Provide the [x, y] coordinate of the cell's center where the given text is located.  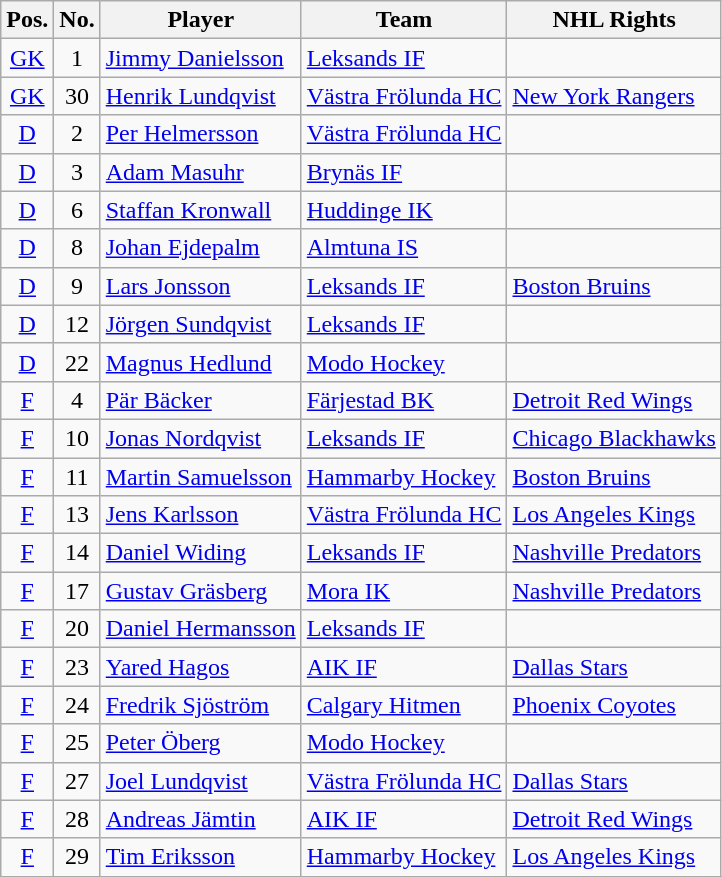
10 [77, 438]
25 [77, 743]
22 [77, 362]
12 [77, 324]
Mora IK [404, 591]
Jens Karlsson [200, 515]
2 [77, 134]
3 [77, 172]
Huddinge IK [404, 210]
9 [77, 286]
27 [77, 781]
28 [77, 819]
30 [77, 96]
Andreas Jämtin [200, 819]
13 [77, 515]
Team [404, 20]
Daniel Hermansson [200, 629]
11 [77, 477]
Lars Jonsson [200, 286]
Player [200, 20]
Peter Öberg [200, 743]
Adam Masuhr [200, 172]
Johan Ejdepalm [200, 248]
No. [77, 20]
Almtuna IS [404, 248]
20 [77, 629]
New York Rangers [614, 96]
Phoenix Coyotes [614, 705]
Brynäs IF [404, 172]
4 [77, 400]
Staffan Kronwall [200, 210]
Joel Lundqvist [200, 781]
Magnus Hedlund [200, 362]
Fredrik Sjöström [200, 705]
6 [77, 210]
NHL Rights [614, 20]
8 [77, 248]
Calgary Hitmen [404, 705]
14 [77, 553]
24 [77, 705]
Per Helmersson [200, 134]
Pär Bäcker [200, 400]
29 [77, 857]
Henrik Lundqvist [200, 96]
Yared Hagos [200, 667]
Pos. [28, 20]
Tim Eriksson [200, 857]
Gustav Gräsberg [200, 591]
Färjestad BK [404, 400]
Jonas Nordqvist [200, 438]
Daniel Widing [200, 553]
1 [77, 58]
Chicago Blackhawks [614, 438]
17 [77, 591]
Jimmy Danielsson [200, 58]
23 [77, 667]
Martin Samuelsson [200, 477]
Jörgen Sundqvist [200, 324]
